Extract the (x, y) coordinate from the center of the cell holding the provided text.  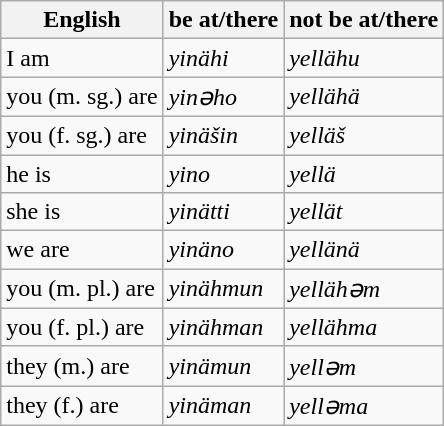
they (m.) are (82, 366)
I am (82, 58)
yinähi (224, 58)
you (m. sg.) are (82, 97)
yellähma (364, 327)
yelləma (364, 406)
she is (82, 212)
yellähä (364, 97)
they (f.) are (82, 406)
yinämun (224, 366)
yino (224, 173)
yinätti (224, 212)
be at/there (224, 20)
yinəho (224, 97)
yellät (364, 212)
we are (82, 250)
yinähman (224, 327)
not be at/there (364, 20)
yellä (364, 173)
yellähəm (364, 289)
yinähmun (224, 289)
yellänä (364, 250)
he is (82, 173)
yinäšin (224, 135)
yinäman (224, 406)
you (m. pl.) are (82, 289)
yelläš (364, 135)
you (f. pl.) are (82, 327)
yellähu (364, 58)
yelləm (364, 366)
you (f. sg.) are (82, 135)
English (82, 20)
yinäno (224, 250)
